Return the (X, Y) coordinate for the center point of the cell that contains the specified text.  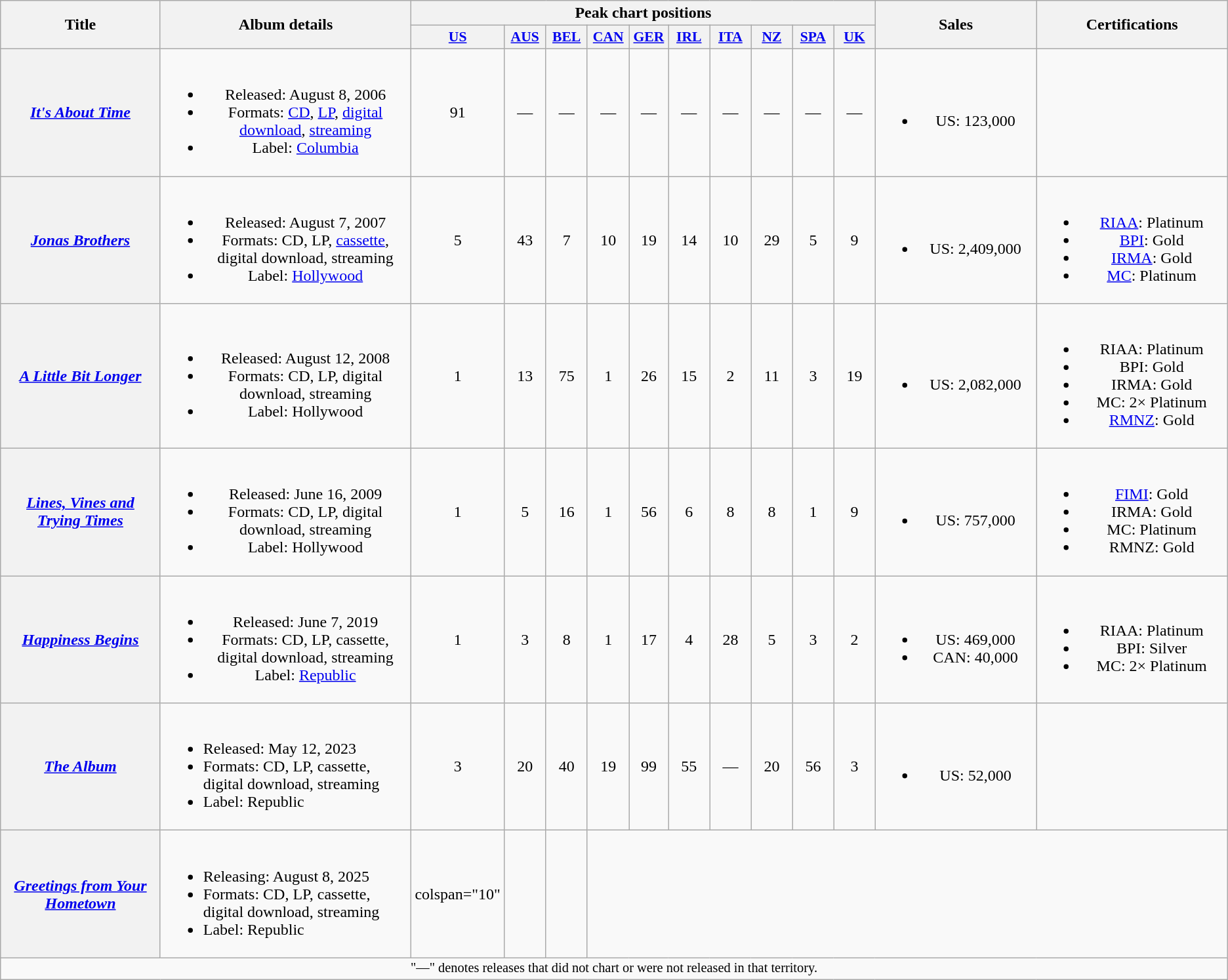
17 (649, 640)
Released: August 8, 2006Formats: CD, LP, digital download, streamingLabel: Columbia (286, 112)
RIAA: PlatinumBPI: GoldIRMA: GoldMC: 2× PlatinumRMNZ: Gold (1132, 377)
14 (689, 239)
US: 2,082,000 (956, 377)
43 (525, 239)
FIMI: GoldIRMA: GoldMC: PlatinumRMNZ: Gold (1132, 512)
It's About Time (80, 112)
99 (649, 767)
16 (567, 512)
A Little Bit Longer (80, 377)
Sales (956, 25)
Album details (286, 25)
26 (649, 377)
Released: May 12, 2023Formats: CD, LP, cassette, digital download, streamingLabel: Republic (286, 767)
ITA (731, 37)
NZ (771, 37)
Lines, Vines andTrying Times (80, 512)
Peak chart positions (643, 13)
13 (525, 377)
RIAA: PlatinumBPI: GoldIRMA: GoldMC: Platinum (1132, 239)
Released: August 7, 2007Formats: CD, LP, cassette, digital download, streamingLabel: Hollywood (286, 239)
US: 2,409,000 (956, 239)
BEL (567, 37)
US: 52,000 (956, 767)
CAN (608, 37)
SPA (813, 37)
Releasing: August 8, 2025Formats: CD, LP, cassette, digital download, streamingLabel: Republic (286, 894)
Certifications (1132, 25)
UK (854, 37)
Released: June 16, 2009Formats: CD, LP, digital download, streamingLabel: Hollywood (286, 512)
91 (458, 112)
6 (689, 512)
55 (689, 767)
4 (689, 640)
"—" denotes releases that did not chart or were not released in that territory. (614, 969)
Title (80, 25)
US: 757,000 (956, 512)
US: 469,000CAN: 40,000 (956, 640)
Happiness Begins (80, 640)
29 (771, 239)
The Album (80, 767)
Jonas Brothers (80, 239)
28 (731, 640)
7 (567, 239)
15 (689, 377)
colspan="10" (458, 894)
GER (649, 37)
Greetings from Your Hometown (80, 894)
IRL (689, 37)
Released: August 12, 2008Formats: CD, LP, digital download, streamingLabel: Hollywood (286, 377)
75 (567, 377)
40 (567, 767)
US: 123,000 (956, 112)
11 (771, 377)
RIAA: PlatinumBPI: SilverMC: 2× Platinum (1132, 640)
US (458, 37)
AUS (525, 37)
Released: June 7, 2019Formats: CD, LP, cassette, digital download, streamingLabel: Republic (286, 640)
